For the text-containing cell, return its midpoint in [X, Y] coordinate format. 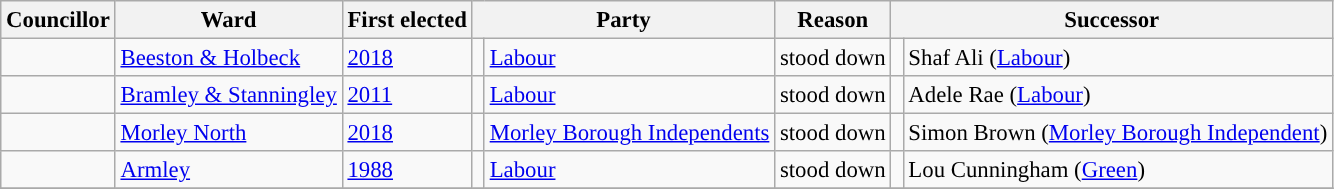
Councillor [58, 20]
2011 [407, 95]
Party [623, 20]
Bramley & Stanningley [228, 95]
Morley North [228, 133]
Ward [228, 20]
Lou Cunningham (Green) [1118, 170]
Morley Borough Independents [629, 133]
Armley [228, 170]
Shaf Ali (Labour) [1118, 58]
1988 [407, 170]
Successor [1112, 20]
Simon Brown (Morley Borough Independent) [1118, 133]
Beeston & Holbeck [228, 58]
Adele Rae (Labour) [1118, 95]
Reason [833, 20]
First elected [407, 20]
